Detect which cell encompasses the target text, then output its (X, Y) center coordinate. 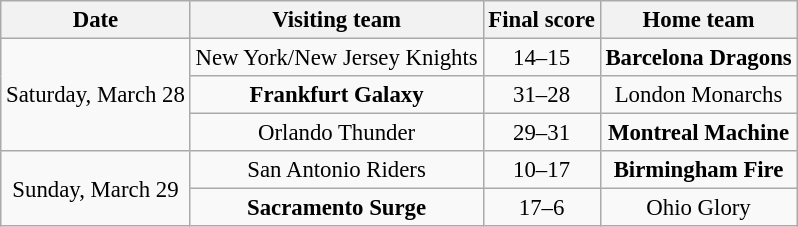
14–15 (542, 58)
Frankfurt Galaxy (336, 95)
10–17 (542, 170)
31–28 (542, 95)
Date (96, 20)
29–31 (542, 133)
Saturday, March 28 (96, 96)
Barcelona Dragons (698, 58)
17–6 (542, 208)
Montreal Machine (698, 133)
San Antonio Riders (336, 170)
London Monarchs (698, 95)
Visiting team (336, 20)
Sacramento Surge (336, 208)
Orlando Thunder (336, 133)
Ohio Glory (698, 208)
Home team (698, 20)
Birmingham Fire (698, 170)
New York/New Jersey Knights (336, 58)
Final score (542, 20)
Sunday, March 29 (96, 188)
